Identify which cell holds the provided text, then report its (x, y) central coordinate. 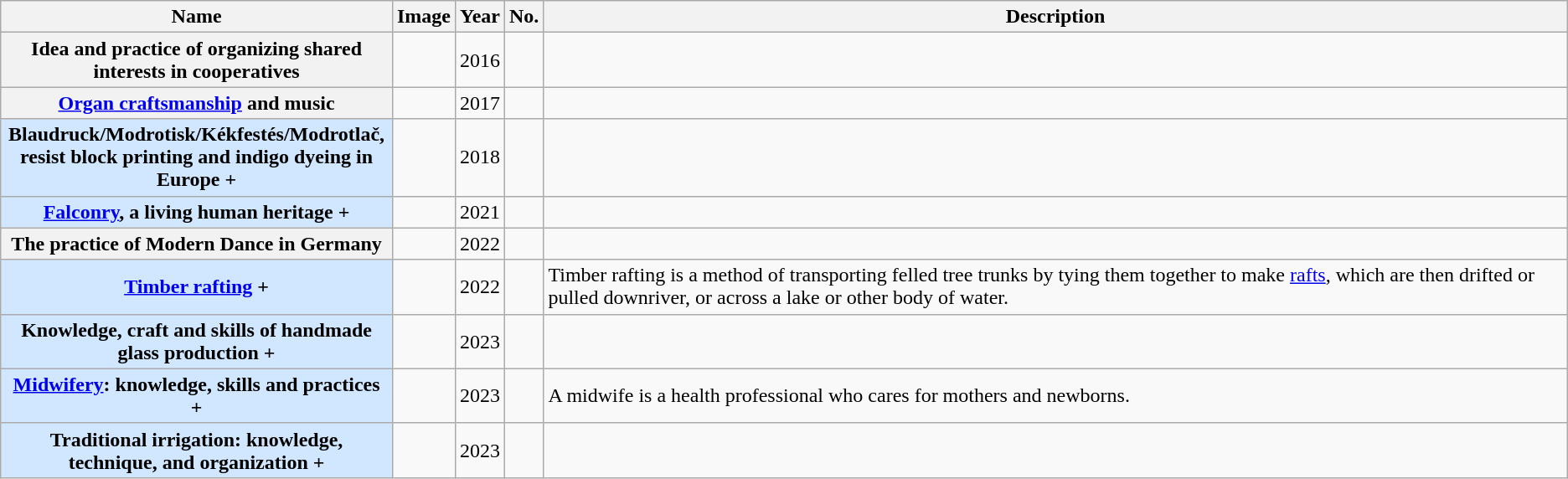
2017 (479, 103)
No. (524, 17)
2021 (479, 212)
Blaudruck/Modrotisk/Kékfestés/Modrotlač, resist block printing and indigo dyeing in Europe + (197, 157)
Timber rafting + (197, 286)
Traditional irrigation: knowledge, technique, and organization + (197, 451)
2016 (479, 60)
Midwifery: knowledge, skills and practices + (197, 395)
The practice of Modern Dance in Germany (197, 244)
Idea and practice of organizing shared interests in cooperatives (197, 60)
A midwife is a health professional who cares for mothers and newborns. (1055, 395)
Name (197, 17)
Description (1055, 17)
Year (479, 17)
Knowledge, craft and skills of handmade glass production + (197, 342)
Organ craftsmanship and music (197, 103)
2018 (479, 157)
Falconry, a living human heritage + (197, 212)
Image (424, 17)
